Scan for the cell matching the given text and deliver its [X, Y] coordinate at center. 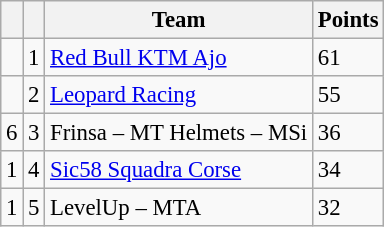
5 [34, 208]
Leopard Racing [179, 95]
2 [34, 95]
Red Bull KTM Ajo [179, 58]
Team [179, 20]
6 [12, 133]
36 [348, 133]
61 [348, 58]
Frinsa – MT Helmets – MSi [179, 133]
4 [34, 170]
LevelUp – MTA [179, 208]
Sic58 Squadra Corse [179, 170]
32 [348, 208]
55 [348, 95]
34 [348, 170]
3 [34, 133]
Points [348, 20]
